Scan for the cell matching the given text and deliver its (x, y) coordinate at center. 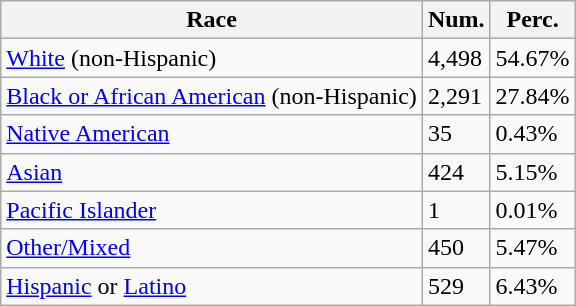
5.47% (532, 248)
424 (456, 172)
54.67% (532, 58)
Native American (212, 134)
Hispanic or Latino (212, 286)
5.15% (532, 172)
Black or African American (non-Hispanic) (212, 96)
Asian (212, 172)
529 (456, 286)
Num. (456, 20)
Perc. (532, 20)
White (non-Hispanic) (212, 58)
0.01% (532, 210)
1 (456, 210)
4,498 (456, 58)
Pacific Islander (212, 210)
450 (456, 248)
0.43% (532, 134)
6.43% (532, 286)
2,291 (456, 96)
35 (456, 134)
27.84% (532, 96)
Other/Mixed (212, 248)
Race (212, 20)
